Scan for the cell matching the given text and deliver its (x, y) coordinate at center. 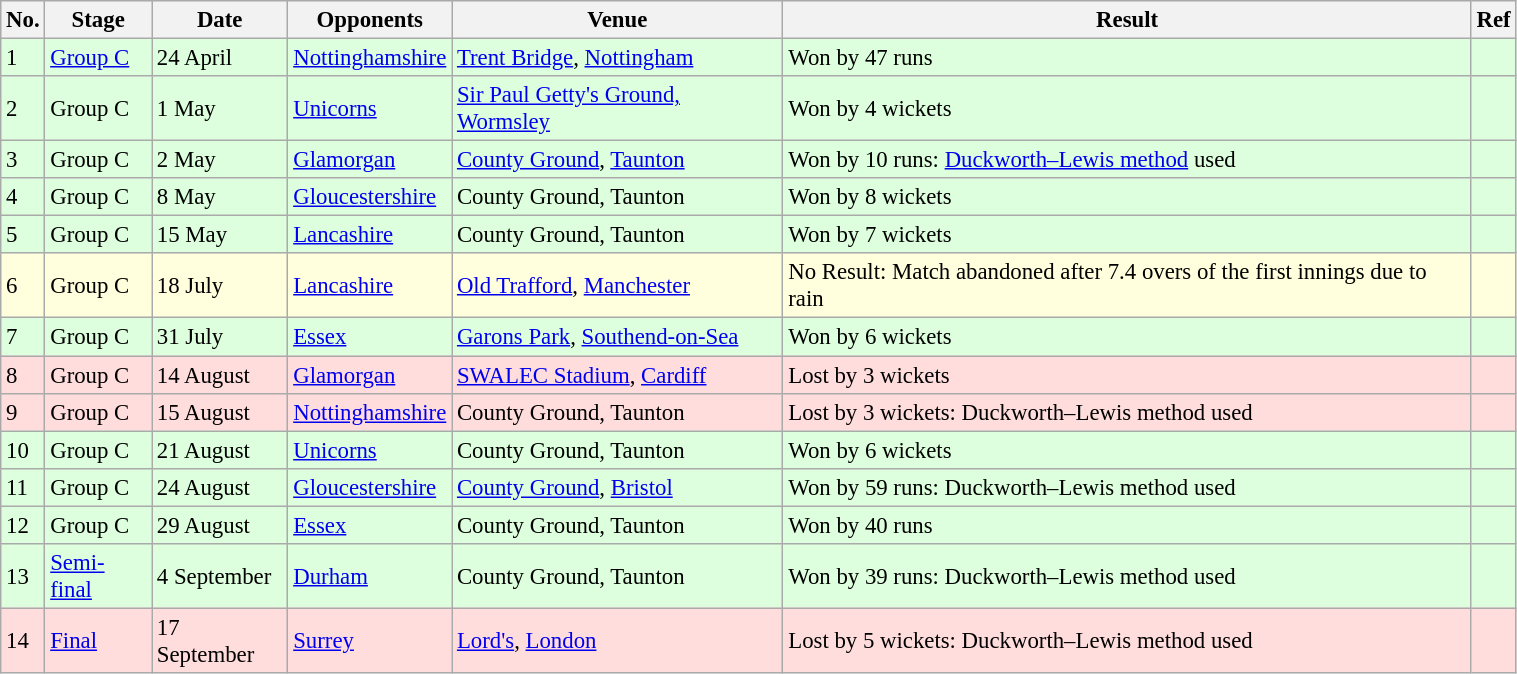
8 (23, 375)
14 (23, 640)
Opponents (370, 20)
5 (23, 235)
Venue (618, 20)
Lost by 3 wickets (1127, 375)
Surrey (370, 640)
County Ground, Bristol (618, 487)
SWALEC Stadium, Cardiff (618, 375)
2 May (220, 160)
Won by 8 wickets (1127, 197)
No Result: Match abandoned after 7.4 overs of the first innings due to rain (1127, 286)
1 May (220, 108)
Won by 39 runs: Duckworth–Lewis method used (1127, 576)
31 July (220, 337)
Won by 47 runs (1127, 58)
21 August (220, 450)
11 (23, 487)
6 (23, 286)
18 July (220, 286)
Old Trafford, Manchester (618, 286)
Date (220, 20)
24 August (220, 487)
No. (23, 20)
Won by 7 wickets (1127, 235)
Ref (1494, 20)
Garons Park, Southend-on-Sea (618, 337)
13 (23, 576)
Result (1127, 20)
Won by 4 wickets (1127, 108)
17 September (220, 640)
Final (98, 640)
Won by 10 runs: Duckworth–Lewis method used (1127, 160)
Won by 59 runs: Duckworth–Lewis method used (1127, 487)
Lost by 5 wickets: Duckworth–Lewis method used (1127, 640)
3 (23, 160)
9 (23, 412)
7 (23, 337)
Sir Paul Getty's Ground, Wormsley (618, 108)
4 September (220, 576)
14 August (220, 375)
Durham (370, 576)
4 (23, 197)
15 May (220, 235)
Won by 40 runs (1127, 525)
2 (23, 108)
1 (23, 58)
29 August (220, 525)
12 (23, 525)
15 August (220, 412)
Semi-final (98, 576)
Lord's, London (618, 640)
24 April (220, 58)
8 May (220, 197)
Trent Bridge, Nottingham (618, 58)
Stage (98, 20)
Lost by 3 wickets: Duckworth–Lewis method used (1127, 412)
10 (23, 450)
